Locate the cell with the specified text and output its (x, y) center coordinate. 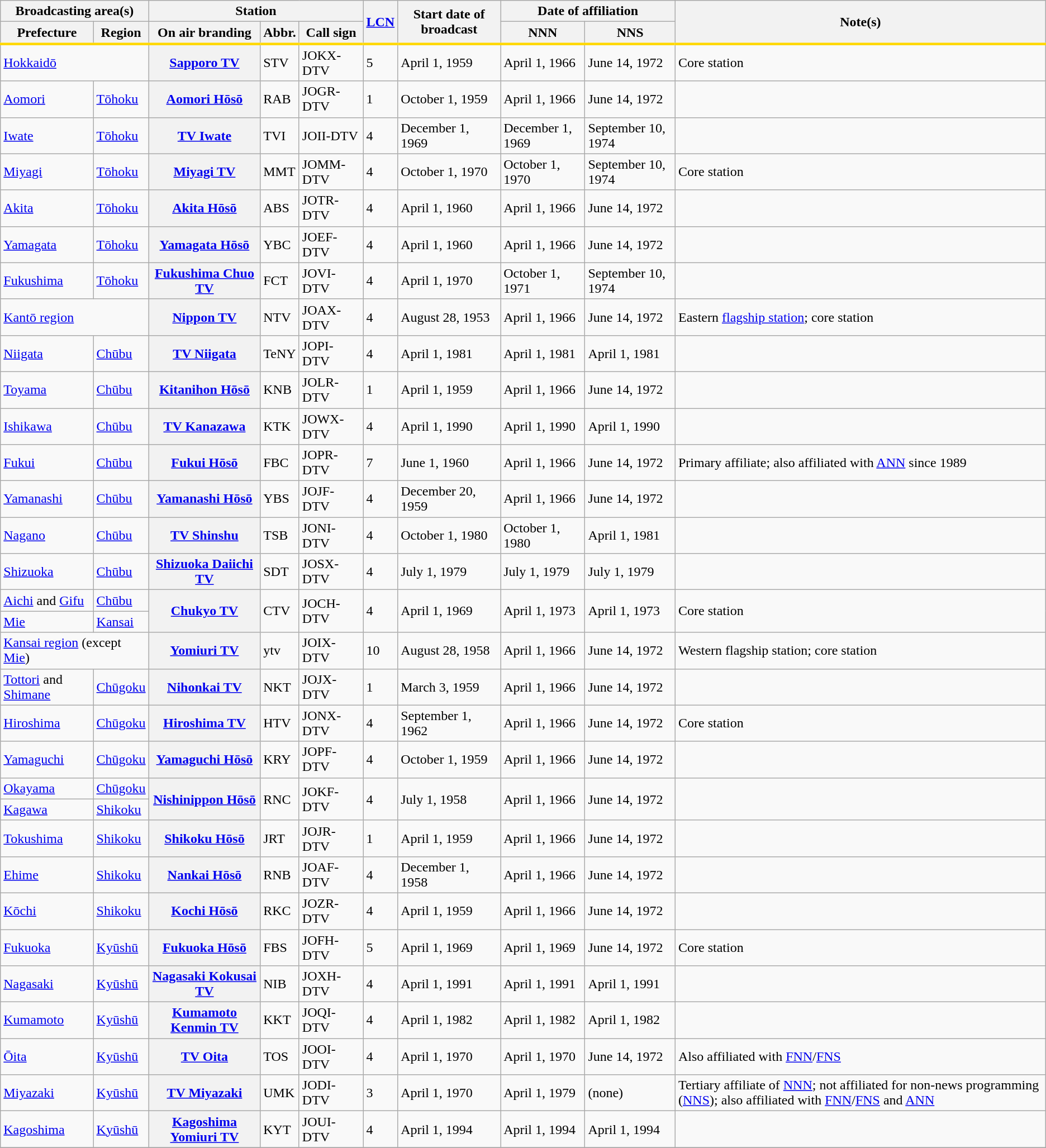
JOTR-DTV (331, 208)
KKT (280, 1020)
Yamanashi (47, 499)
Station (256, 11)
Yomiuri TV (205, 650)
JOWX-DTV (331, 426)
Kagoshima Yomiuri TV (205, 1130)
TeNY (280, 353)
Shizuoka (47, 572)
Okayama (47, 788)
Fukui (47, 463)
December 1, 1958 (449, 875)
June 1, 1960 (449, 463)
August 28, 1958 (449, 650)
December 20, 1959 (449, 499)
JOEF-DTV (331, 245)
UMK (280, 1093)
JONI-DTV (331, 535)
August 28, 1953 (449, 317)
NNN (543, 33)
JOSX-DTV (331, 572)
TV Iwate (205, 135)
Yamaguchi (47, 760)
Nippon TV (205, 317)
Region (121, 33)
JOII-DTV (331, 135)
(none) (630, 1093)
Yamaguchi Hōsō (205, 760)
JOKF-DTV (331, 799)
Nankai Hōsō (205, 875)
Kantō region (75, 317)
7 (381, 463)
Niigata (47, 353)
Note(s) (860, 22)
RNB (280, 875)
NTV (280, 317)
On air branding (205, 33)
FBC (280, 463)
RNC (280, 799)
JOPI-DTV (331, 353)
Kumamoto Kenmin TV (205, 1020)
RKC (280, 911)
NKT (280, 687)
Hokkaidō (75, 63)
TV Kanazawa (205, 426)
Nishinippon Hōsō (205, 799)
YBS (280, 499)
JOJX-DTV (331, 687)
Hiroshima TV (205, 723)
STV (280, 63)
Miyagi TV (205, 172)
Western flagship station; core station (860, 650)
Also affiliated with FNN/FNS (860, 1057)
Kumamoto (47, 1020)
Nihonkai TV (205, 687)
April 1, 1979 (543, 1093)
Eastern flagship station; core station (860, 317)
Kochi Hōsō (205, 911)
RAB (280, 99)
JOLR-DTV (331, 390)
NNS (630, 33)
JOXH-DTV (331, 984)
Aomori (47, 99)
LCN (381, 22)
TV Oita (205, 1057)
Yamanashi Hōsō (205, 499)
Fukuoka (47, 947)
Fukui Hōsō (205, 463)
Miyagi (47, 172)
Fukuoka Hōsō (205, 947)
3 (381, 1093)
JOGR-DTV (331, 99)
JODI-DTV (331, 1093)
JOIX-DTV (331, 650)
Broadcasting area(s) (75, 11)
Prefecture (47, 33)
JOUI-DTV (331, 1130)
Hiroshima (47, 723)
Kōchi (47, 911)
ytv (280, 650)
Mie (47, 622)
JOPR-DTV (331, 463)
Ehime (47, 875)
JONX-DTV (331, 723)
JOPF-DTV (331, 760)
Tokushima (47, 838)
ABS (280, 208)
Call sign (331, 33)
Kansai (121, 622)
JOFH-DTV (331, 947)
KRY (280, 760)
March 3, 1959 (449, 687)
Fukushima Chuo TV (205, 280)
JRT (280, 838)
NIB (280, 984)
Fukushima (47, 280)
Sapporo TV (205, 63)
Yamagata (47, 245)
July 1, 1958 (449, 799)
TSB (280, 535)
Toyama (47, 390)
Ishikawa (47, 426)
Kagoshima (47, 1130)
JOMM-DTV (331, 172)
Date of affiliation (588, 11)
October 1, 1971 (543, 280)
JOJF-DTV (331, 499)
Nagano (47, 535)
TV Shinshu (205, 535)
JOVI-DTV (331, 280)
FBS (280, 947)
Aichi and Gifu (47, 601)
Shikoku Hōsō (205, 838)
Kansai region (except Mie) (75, 650)
Aomori Hōsō (205, 99)
Shizuoka Daiichi TV (205, 572)
Akita (47, 208)
Miyazaki (47, 1093)
TV Niigata (205, 353)
JOKX-DTV (331, 63)
TV Miyazaki (205, 1093)
MMT (280, 172)
JOJR-DTV (331, 838)
YBC (280, 245)
CTV (280, 611)
JOOI-DTV (331, 1057)
KTK (280, 426)
Start date of broadcast (449, 22)
JOAF-DTV (331, 875)
JOCH-DTV (331, 611)
Kagawa (47, 809)
TVI (280, 135)
KNB (280, 390)
HTV (280, 723)
Primary affiliate; also affiliated with ANN since 1989 (860, 463)
TOS (280, 1057)
SDT (280, 572)
Tertiary affiliate of NNN; not affiliated for non-news programming (NNS); also affiliated with FNN/FNS and ANN (860, 1093)
Tottori and Shimane (47, 687)
KYT (280, 1130)
10 (381, 650)
Ōita (47, 1057)
FCT (280, 280)
Iwate (47, 135)
Yamagata Hōsō (205, 245)
JOAX-DTV (331, 317)
September 1, 1962 (449, 723)
JOQI-DTV (331, 1020)
Abbr. (280, 33)
Nagasaki Kokusai TV (205, 984)
Chukyo TV (205, 611)
Nagasaki (47, 984)
JOZR-DTV (331, 911)
Akita Hōsō (205, 208)
Kitanihon Hōsō (205, 390)
